Pinpoint the cell where the given text exists, returning its (x, y) midpoint coordinate. 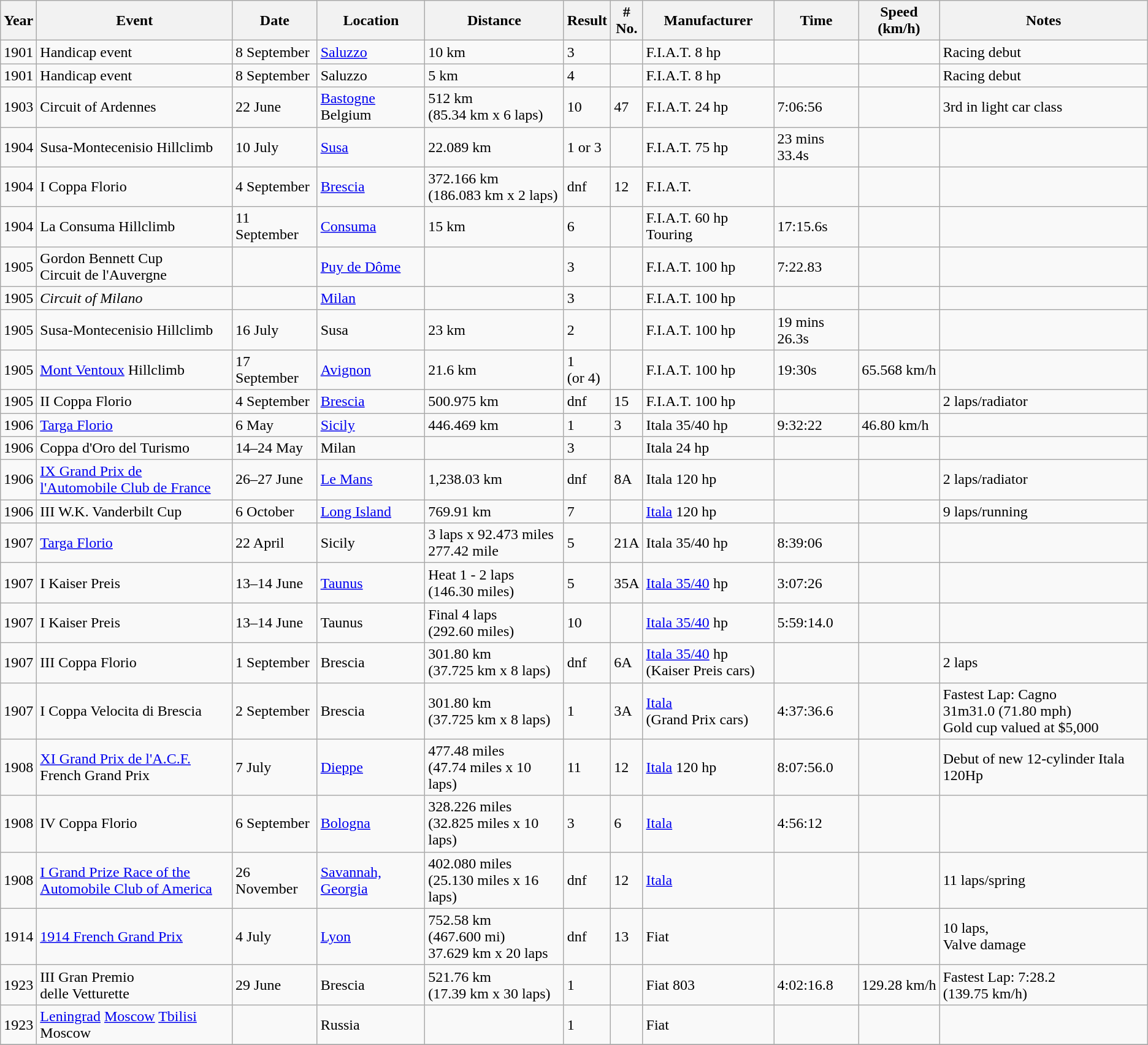
7 (587, 511)
1(or 4) (587, 369)
22.089 km (494, 147)
Circuit of Ardennes (135, 107)
46.80 km/h (899, 425)
521.76 km(17.39 km x 30 laps) (494, 985)
IX Grand Prix de l'Automobile Club de France (135, 480)
11 laps/spring (1044, 880)
Notes (1044, 21)
Event (135, 21)
#No. (627, 21)
26 November (275, 880)
17 September (275, 369)
65.568 km/h (899, 369)
2 laps (1044, 662)
500.975 km (494, 401)
Debut of new 12-cylinder Itala 120Hp (1044, 767)
11 September (275, 227)
F.I.A.T. 24 hp (708, 107)
Leningrad Moscow Tbilisi Moscow (135, 1024)
Bastogne Belgium (371, 107)
Final 4 laps(292.60 miles) (494, 623)
1,238.03 km (494, 480)
7 July (275, 767)
Location (371, 21)
Itala 24 hp (708, 448)
Speed(km/h) (899, 21)
5:59:14.0 (816, 623)
Savannah,Georgia (371, 880)
29 June (275, 985)
2 September (275, 711)
Circuit of Milano (135, 298)
6A (627, 662)
16 July (275, 330)
4 (587, 75)
15 km (494, 227)
9:32:22 (816, 425)
F.I.A.T. (708, 186)
II Coppa Florio (135, 401)
21A (627, 543)
26–27 June (275, 480)
F.I.A.T. 75 hp (708, 147)
Distance (494, 21)
2 (587, 330)
I Grand Prize Race of the Automobile Club of America (135, 880)
Gordon Bennett Cup Circuit de l'Auvergne (135, 266)
9 laps/running (1044, 511)
19 mins 26.3s (816, 330)
3 laps x 92.473 miles 277.42 mile (494, 543)
1 September (275, 662)
Year (18, 21)
Consuma (371, 227)
Time (816, 21)
3:07:26 (816, 583)
4:02:16.8 (816, 985)
IV Coppa Florio (135, 824)
6 May (275, 425)
8:39:06 (816, 543)
372.166 km(186.083 km x 2 laps) (494, 186)
22 April (275, 543)
17:15.6s (816, 227)
23 mins 33.4s (816, 147)
4 July (275, 936)
Puy de Dôme (371, 266)
35A (627, 583)
477.48 miles(47.74 miles x 10 laps) (494, 767)
Date (275, 21)
1914 (18, 936)
I Coppa Florio (135, 186)
Coppa d'Oro del Turismo (135, 448)
Fastest Lap: 7:28.2 (139.75 km/h) (1044, 985)
21.6 km (494, 369)
7:06:56 (816, 107)
446.469 km (494, 425)
3rd in light car class (1044, 107)
3A (627, 711)
4:37:36.6 (816, 711)
Fiat 803 (708, 985)
328.226 miles(32.825 miles x 10 laps) (494, 824)
Mont Ventoux Hillclimb (135, 369)
769.91 km (494, 511)
752.58 km (467.600 mi)37.629 km x 20 laps (494, 936)
Lyon (371, 936)
10 July (275, 147)
402.080 miles (25.130 miles x 16 laps) (494, 880)
7:22.83 (816, 266)
6 October (275, 511)
Le Mans (371, 480)
Itala (Grand Prix cars) (708, 711)
Long Island (371, 511)
1914 French Grand Prix (135, 936)
14–24 May (275, 448)
5 km (494, 75)
Avignon (371, 369)
Dieppe (371, 767)
8:07:56.0 (816, 767)
6 September (275, 824)
4:56:12 (816, 824)
III W.K. Vanderbilt Cup (135, 511)
I Coppa Velocita di Brescia (135, 711)
512 km(85.34 km x 6 laps) (494, 107)
129.28 km/h (899, 985)
23 km (494, 330)
XI Grand Prix de l'A.C.F.French Grand Prix (135, 767)
15 (627, 401)
Bologna (371, 824)
III Coppa Florio (135, 662)
13 (627, 936)
Itala 35/40 hp (Kaiser Preis cars) (708, 662)
1903 (18, 107)
La Consuma Hillclimb (135, 227)
10 laps,Valve damage (1044, 936)
Russia (371, 1024)
22 June (275, 107)
10 km (494, 52)
Heat 1 - 2 laps (146.30 miles) (494, 583)
Manufacturer (708, 21)
F.I.A.T. 60 hp Touring (708, 227)
III Gran Premiodelle Vetturette (135, 985)
1 or 3 (587, 147)
8A (627, 480)
19:30s (816, 369)
Fastest Lap: Cagno 31m31.0 (71.80 mph)Gold cup valued at $5,000 (1044, 711)
Result (587, 21)
11 (587, 767)
47 (627, 107)
